Capture the cell that displays the provided text and extract its [X, Y] central coordinate. 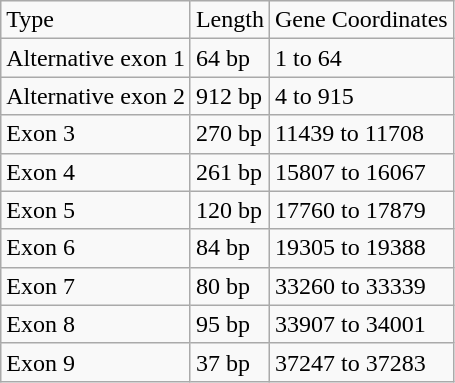
19305 to 19388 [361, 248]
17760 to 17879 [361, 210]
95 bp [230, 324]
Gene Coordinates [361, 20]
37 bp [230, 362]
84 bp [230, 248]
Alternative exon 1 [96, 58]
Length [230, 20]
Exon 9 [96, 362]
Exon 4 [96, 172]
912 bp [230, 96]
1 to 64 [361, 58]
Alternative exon 2 [96, 96]
Exon 7 [96, 286]
Exon 8 [96, 324]
Type [96, 20]
37247 to 37283 [361, 362]
Exon 3 [96, 134]
33907 to 34001 [361, 324]
80 bp [230, 286]
11439 to 11708 [361, 134]
261 bp [230, 172]
Exon 6 [96, 248]
15807 to 16067 [361, 172]
120 bp [230, 210]
Exon 5 [96, 210]
33260 to 33339 [361, 286]
270 bp [230, 134]
64 bp [230, 58]
4 to 915 [361, 96]
